Detect which cell encompasses the target text, then output its (X, Y) center coordinate. 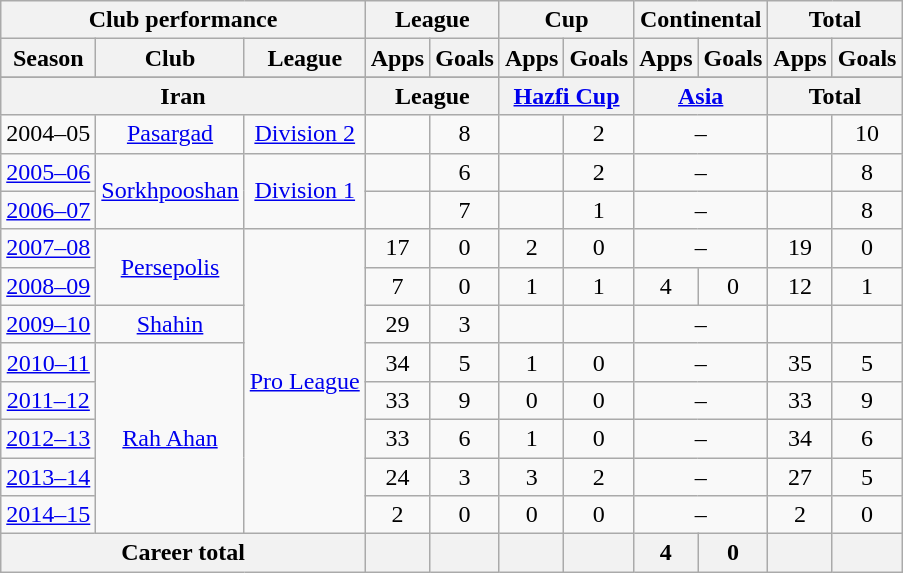
Sorkhpooshan (170, 191)
10 (867, 134)
Division 1 (304, 191)
Club performance (183, 20)
Pasargad (170, 134)
Continental (701, 20)
Division 2 (304, 134)
2010–11 (48, 362)
2005–06 (48, 172)
Shahin (170, 324)
Season (48, 58)
2013–14 (48, 477)
2014–15 (48, 515)
17 (397, 248)
Cup (566, 20)
2009–10 (48, 324)
35 (800, 362)
29 (397, 324)
24 (397, 477)
2006–07 (48, 210)
Persepolis (170, 267)
27 (800, 477)
Rah Ahan (170, 438)
Iran (183, 96)
2007–08 (48, 248)
Pro League (304, 381)
2012–13 (48, 438)
12 (800, 286)
2008–09 (48, 286)
Career total (183, 553)
Asia (701, 96)
Hazfi Cup (566, 96)
2004–05 (48, 134)
Club (170, 58)
19 (800, 248)
2011–12 (48, 400)
